Find where the given text appears and provide that cell's center as (X, Y) coordinate. 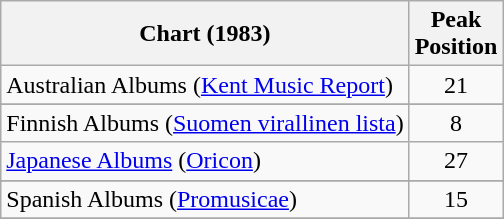
PeakPosition (456, 34)
Japanese Albums (Oricon) (205, 161)
15 (456, 199)
Finnish Albums (Suomen virallinen lista) (205, 123)
Spanish Albums (Promusicae) (205, 199)
Australian Albums (Kent Music Report) (205, 85)
27 (456, 161)
21 (456, 85)
Chart (1983) (205, 34)
8 (456, 123)
